Scan for the cell matching the given text and deliver its (X, Y) coordinate at center. 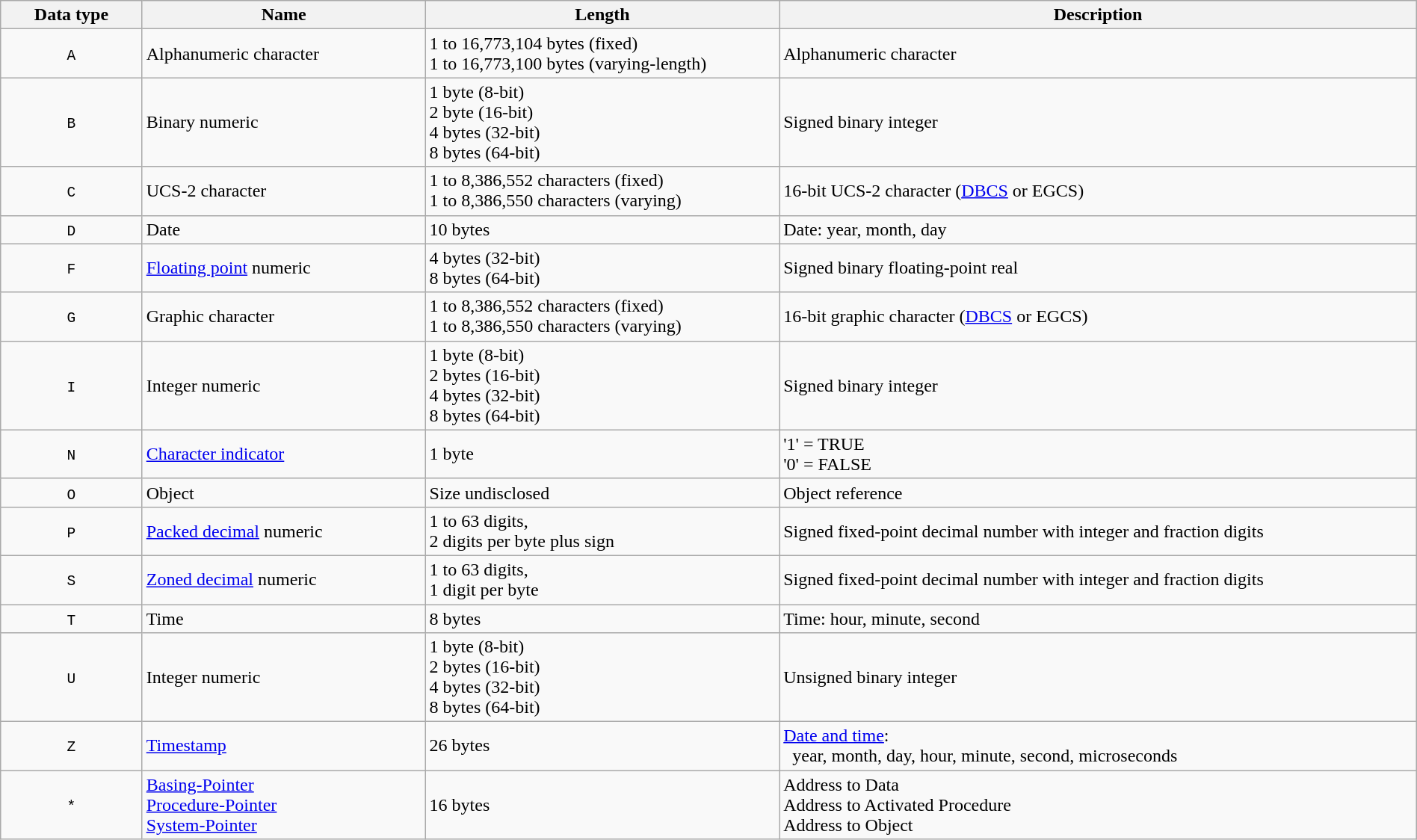
I (72, 386)
Binary numeric (284, 123)
Signed binary floating-point real (1099, 268)
G (72, 317)
Object reference (1099, 492)
Basing-PointerProcedure-PointerSystem-Pointer (284, 805)
Unsigned binary integer (1099, 677)
Name (284, 15)
Length (602, 15)
P (72, 531)
Date and time: year, month, day, hour, minute, second, microseconds (1099, 746)
Time: hour, minute, second (1099, 618)
Time (284, 618)
Date: year, month, day (1099, 229)
4 bytes (32-bit)8 bytes (64-bit) (602, 268)
C (72, 191)
Graphic character (284, 317)
Timestamp (284, 746)
1 to 63 digits,1 digit per byte (602, 580)
A (72, 54)
T (72, 618)
Size undisclosed (602, 492)
UCS-2 character (284, 191)
Data type (72, 15)
Floating point numeric (284, 268)
Zoned decimal numeric (284, 580)
1 byte (602, 454)
8 bytes (602, 618)
Packed decimal numeric (284, 531)
B (72, 123)
F (72, 268)
1 to 63 digits,2 digits per byte plus sign (602, 531)
Z (72, 746)
1 to 16,773,104 bytes (fixed)1 to 16,773,100 bytes (varying-length) (602, 54)
O (72, 492)
16 bytes (602, 805)
10 bytes (602, 229)
26 bytes (602, 746)
* (72, 805)
S (72, 580)
1 byte (8-bit)2 byte (16-bit)4 bytes (32-bit)8 bytes (64-bit) (602, 123)
Description (1099, 15)
'1' = TRUE'0' = FALSE (1099, 454)
16-bit UCS-2 character (DBCS or EGCS) (1099, 191)
Date (284, 229)
Object (284, 492)
N (72, 454)
Character indicator (284, 454)
D (72, 229)
Address to DataAddress to Activated ProcedureAddress to Object (1099, 805)
16-bit graphic character (DBCS or EGCS) (1099, 317)
U (72, 677)
